Capture the cell that displays the provided text and extract its [X, Y] central coordinate. 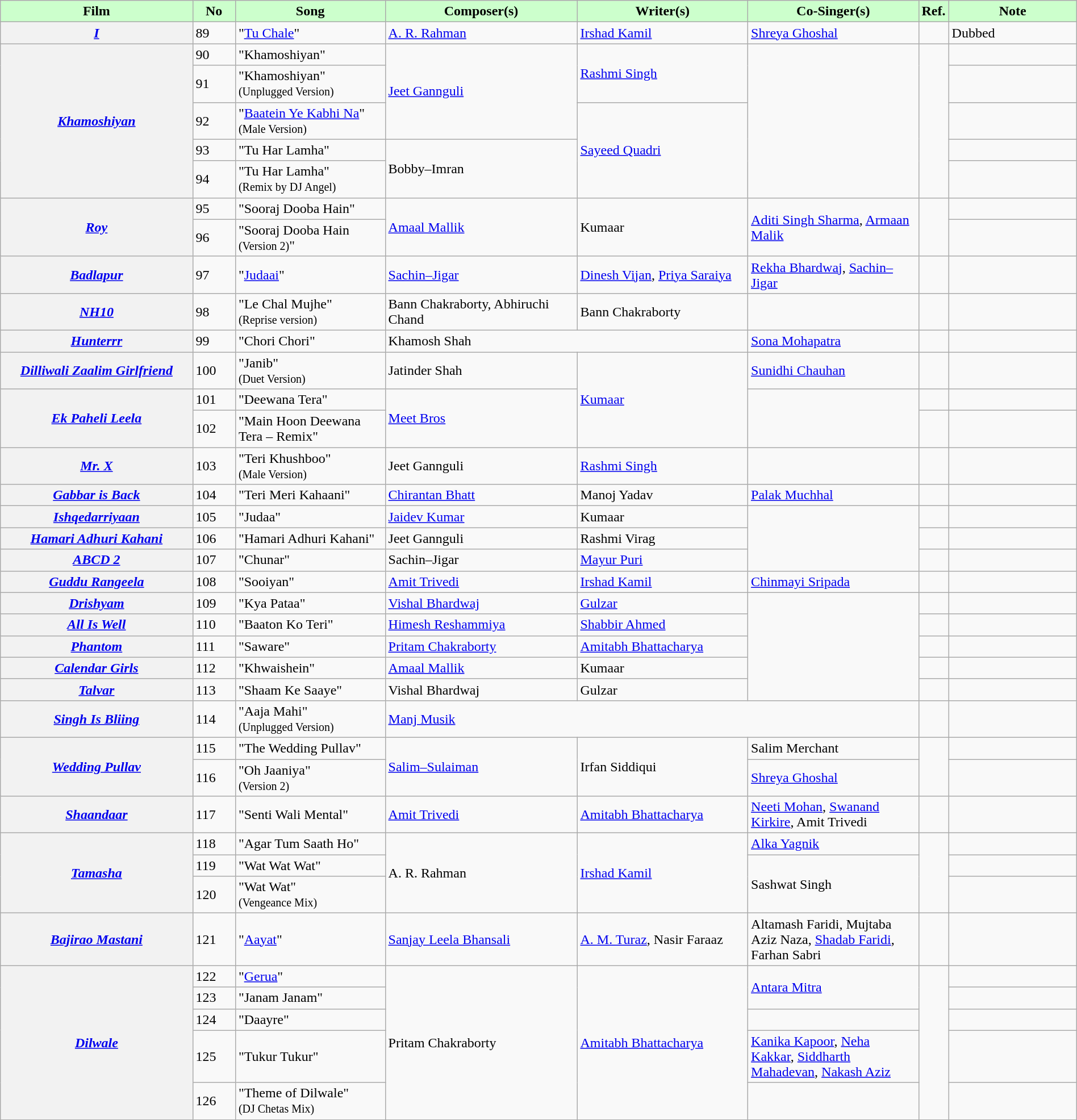
114 [214, 719]
Sona Mohapatra [833, 341]
Irfan Siddiqui [662, 767]
101 [214, 400]
Wedding Pullav [97, 767]
"Aayat" [310, 939]
Altamash Faridi, Mujtaba Aziz Naza, Shadab Faridi, Farhan Sabri [833, 939]
"Janam Janam" [310, 998]
"Chori Chori" [310, 341]
"Chunar" [310, 560]
Mr. X [97, 466]
105 [214, 517]
Writer(s) [662, 11]
109 [214, 603]
107 [214, 560]
"Judaa" [310, 517]
Sanjay Leela Bhansali [481, 939]
Ref. [934, 11]
125 [214, 1056]
"Teri Khushboo"(Male Version) [310, 466]
Aditi Singh Sharma, Armaan Malik [833, 227]
"Tu Chale" [310, 33]
Note [1012, 11]
106 [214, 538]
Ek Paheli Leela [97, 418]
All Is Well [97, 625]
"Tu Har Lamha" [310, 150]
"Baaton Ko Teri" [310, 625]
111 [214, 646]
Jatinder Shah [481, 370]
Sayeed Quadri [662, 150]
"Sooiyan" [310, 582]
Badlapur [97, 275]
"Senti Wali Mental" [310, 814]
124 [214, 1019]
121 [214, 939]
"Aaja Mahi"(Unplugged Version) [310, 719]
89 [214, 33]
Drishyam [97, 603]
"Wat Wat"(Vengeance Mix) [310, 895]
Alka Yagnik [833, 844]
Khamoshiyan [97, 120]
Roy [97, 227]
"Daayre" [310, 1019]
Salim–Sulaiman [481, 767]
Rekha Bhardwaj, Sachin–Jigar [833, 275]
100 [214, 370]
"Hamari Adhuri Kahani" [310, 538]
Himesh Reshammiya [481, 625]
"Gerua" [310, 976]
"Saware" [310, 646]
Dubbed [1012, 33]
96 [214, 237]
110 [214, 625]
Chirantan Bhatt [481, 495]
"Janib"(Duet Version) [310, 370]
"Khamoshiyan"(Unplugged Version) [310, 84]
115 [214, 748]
"Oh Jaaniya"(Version 2) [310, 777]
104 [214, 495]
119 [214, 866]
113 [214, 689]
I [97, 33]
94 [214, 179]
"Deewana Tera" [310, 400]
90 [214, 55]
Neeti Mohan, Swanand Kirkire, Amit Trivedi [833, 814]
Ishqedarriyaan [97, 517]
99 [214, 341]
"Khwaishein" [310, 668]
Bobby–Imran [481, 168]
Guddu Rangeela [97, 582]
92 [214, 120]
Palak Muchhal [833, 495]
Manj Musik [652, 719]
Hunterrr [97, 341]
108 [214, 582]
Kanika Kapoor, Neha Kakkar, Siddharth Mahadevan, Nakash Aziz [833, 1056]
126 [214, 1101]
Shaandaar [97, 814]
Mayur Puri [662, 560]
93 [214, 150]
"Shaam Ke Saaye" [310, 689]
Shabbir Ahmed [662, 625]
98 [214, 311]
Meet Bros [481, 418]
Talvar [97, 689]
Dilliwali Zaalim Girlfriend [97, 370]
Tamasha [97, 874]
103 [214, 466]
"Baatein Ye Kabhi Na"(Male Version) [310, 120]
"Theme of Dilwale"(DJ Chetas Mix) [310, 1101]
122 [214, 976]
"Tu Har Lamha"(Remix by DJ Angel) [310, 179]
Antara Mitra [833, 987]
Sashwat Singh [833, 884]
Calendar Girls [97, 668]
120 [214, 895]
"Kya Pataa" [310, 603]
"Tukur Tukur" [310, 1056]
Film [97, 11]
Bajirao Mastani [97, 939]
ABCD 2 [97, 560]
Singh Is Bliing [97, 719]
Sunidhi Chauhan [833, 370]
Song [310, 11]
"Sooraj Dooba Hain" [310, 208]
Phantom [97, 646]
NH10 [97, 311]
Jaidev Kumar [481, 517]
Chinmayi Sripada [833, 582]
No [214, 11]
Rashmi Virag [662, 538]
Manoj Yadav [662, 495]
"Teri Meri Kahaani" [310, 495]
102 [214, 429]
95 [214, 208]
91 [214, 84]
"Main Hoon Deewana Tera – Remix" [310, 429]
Composer(s) [481, 11]
Dilwale [97, 1043]
Co-Singer(s) [833, 11]
97 [214, 275]
123 [214, 998]
112 [214, 668]
Dinesh Vijan, Priya Saraiya [662, 275]
Bann Chakraborty [662, 311]
Bann Chakraborty, Abhiruchi Chand [481, 311]
Khamosh Shah [567, 341]
A. M. Turaz, Nasir Faraaz [662, 939]
Salim Merchant [833, 748]
Gabbar is Back [97, 495]
"The Wedding Pullav" [310, 748]
Hamari Adhuri Kahani [97, 538]
"Agar Tum Saath Ho" [310, 844]
"Wat Wat Wat" [310, 866]
"Khamoshiyan" [310, 55]
117 [214, 814]
"Le Chal Mujhe"(Reprise version) [310, 311]
"Sooraj Dooba Hain (Version 2)" [310, 237]
116 [214, 777]
118 [214, 844]
"Judaai" [310, 275]
